Provide the (X, Y) coordinate of the cell's center where the given text is located.  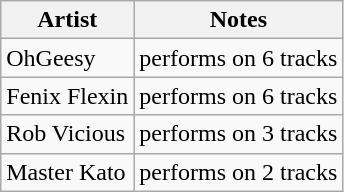
Artist (68, 20)
performs on 2 tracks (238, 172)
Notes (238, 20)
Rob Vicious (68, 134)
OhGeesy (68, 58)
Master Kato (68, 172)
Fenix Flexin (68, 96)
performs on 3 tracks (238, 134)
